Extract the (x, y) coordinate from the center of the cell holding the provided text.  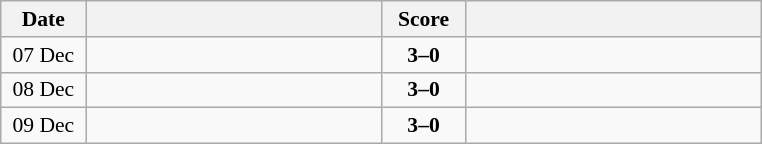
Score (424, 19)
07 Dec (44, 55)
08 Dec (44, 90)
Date (44, 19)
09 Dec (44, 126)
